Locate the cell with the specified text and output its (X, Y) center coordinate. 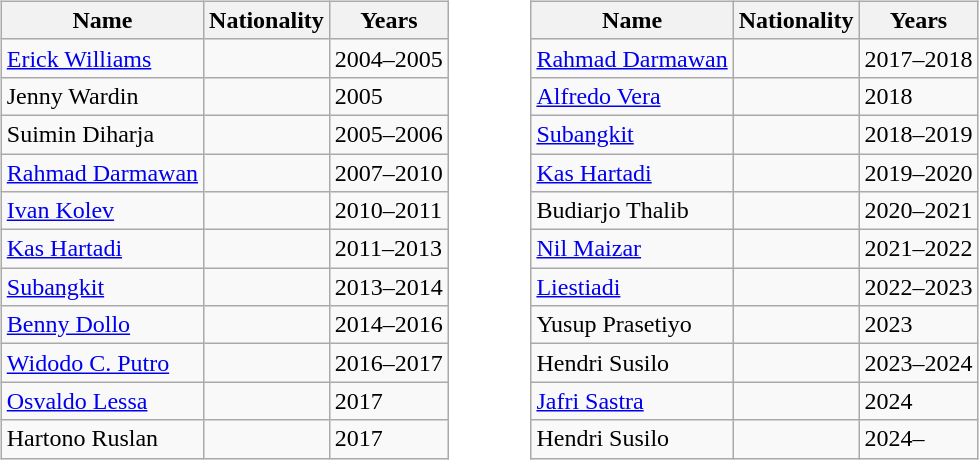
2016–2017 (388, 363)
2023–2024 (918, 363)
Budiarjo Thalib (632, 211)
Alfredo Vera (632, 96)
2020–2021 (918, 211)
2018–2019 (918, 134)
2014–2016 (388, 325)
2024– (918, 439)
Liestiadi (632, 287)
2004–2005 (388, 58)
Nil Maizar (632, 249)
2007–2010 (388, 173)
2005 (388, 96)
Hartono Ruslan (102, 439)
Jafri Sastra (632, 401)
2017–2018 (918, 58)
2011–2013 (388, 249)
2022–2023 (918, 287)
2005–2006 (388, 134)
Suimin Diharja (102, 134)
2019–2020 (918, 173)
2018 (918, 96)
2013–2014 (388, 287)
2024 (918, 401)
Widodo C. Putro (102, 363)
Jenny Wardin (102, 96)
Erick Williams (102, 58)
Yusup Prasetiyo (632, 325)
Ivan Kolev (102, 211)
2023 (918, 325)
2010–2011 (388, 211)
Benny Dollo (102, 325)
Osvaldo Lessa (102, 401)
2021–2022 (918, 249)
